Scan for the cell matching the given text and deliver its [X, Y] coordinate at center. 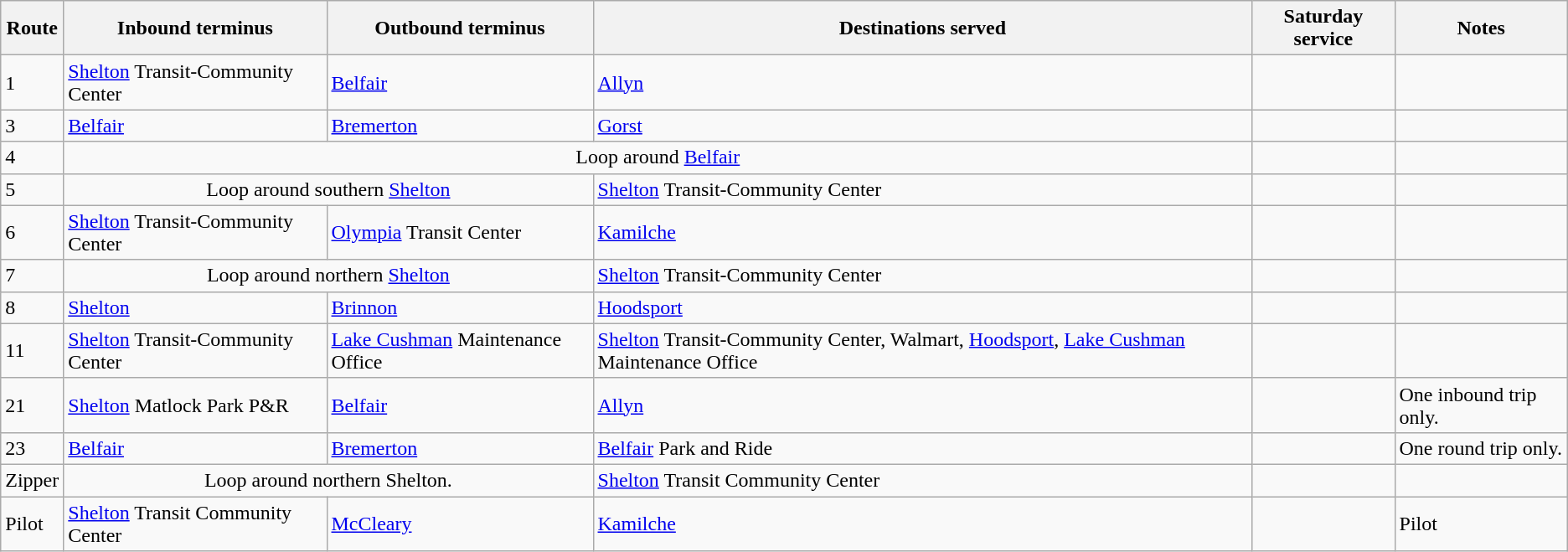
Olympia Transit Center [460, 233]
Lake Cushman Maintenance Office [460, 350]
Inbound terminus [195, 28]
Saturday service [1323, 28]
One inbound trip only. [1481, 405]
Loop around northern Shelton. [328, 480]
23 [32, 448]
Route [32, 28]
McCleary [460, 523]
Brinnon [460, 307]
11 [32, 350]
Zipper [32, 480]
One round trip only. [1481, 448]
Gorst [923, 126]
1 [32, 82]
7 [32, 276]
Loop around southern Shelton [328, 189]
Shelton Matlock Park P&R [195, 405]
6 [32, 233]
Hoodsport [923, 307]
4 [32, 157]
8 [32, 307]
Belfair Park and Ride [923, 448]
Notes [1481, 28]
21 [32, 405]
Shelton Transit-Community Center, Walmart, Hoodsport, Lake Cushman Maintenance Office [923, 350]
5 [32, 189]
Loop around northern Shelton [328, 276]
Shelton [195, 307]
Destinations served [923, 28]
3 [32, 126]
Loop around Belfair [658, 157]
Outbound terminus [460, 28]
